From the cell containing the given text, extract its center point as (X, Y) coordinate. 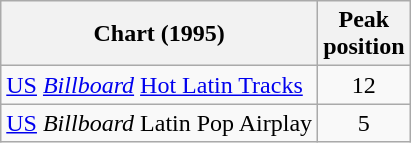
5 (364, 123)
US Billboard Hot Latin Tracks (160, 85)
Peakposition (364, 34)
Chart (1995) (160, 34)
12 (364, 85)
US Billboard Latin Pop Airplay (160, 123)
